Capture the cell that displays the provided text and extract its [X, Y] central coordinate. 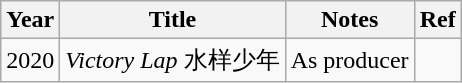
As producer [350, 60]
Notes [350, 20]
Title [172, 20]
Ref [438, 20]
Victory Lap 水样少年 [172, 60]
2020 [30, 60]
Year [30, 20]
